Return [x, y] of the center of cell containing provided text 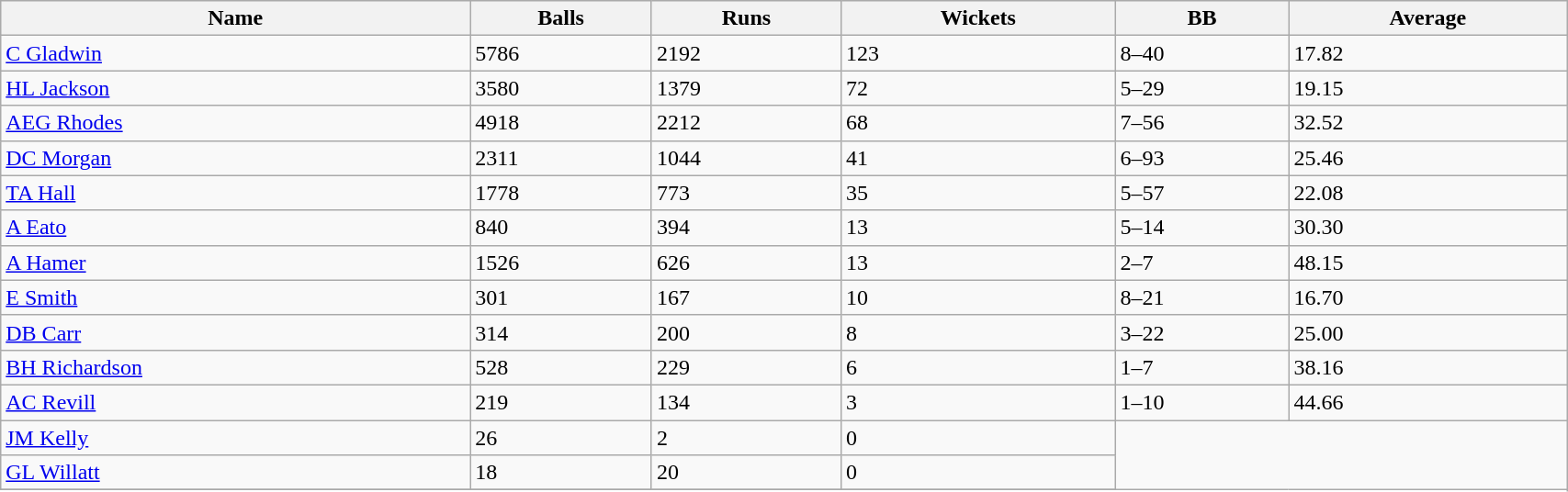
Balls [561, 18]
Runs [746, 18]
626 [746, 263]
A Eato [235, 228]
219 [561, 402]
26 [561, 438]
BB [1201, 18]
Average [1427, 18]
17.82 [1427, 53]
72 [978, 88]
2311 [561, 158]
44.66 [1427, 402]
301 [561, 297]
134 [746, 402]
1379 [746, 88]
22.08 [1427, 193]
GL Willatt [235, 473]
8–40 [1201, 53]
E Smith [235, 297]
AC Revill [235, 402]
840 [561, 228]
1–10 [1201, 402]
DC Morgan [235, 158]
6 [978, 367]
Name [235, 18]
35 [978, 193]
25.46 [1427, 158]
6–93 [1201, 158]
8–21 [1201, 297]
394 [746, 228]
25.00 [1427, 332]
1526 [561, 263]
10 [978, 297]
314 [561, 332]
1044 [746, 158]
200 [746, 332]
TA Hall [235, 193]
68 [978, 123]
8 [978, 332]
JM Kelly [235, 438]
2192 [746, 53]
3–22 [1201, 332]
229 [746, 367]
2 [746, 438]
30.30 [1427, 228]
123 [978, 53]
41 [978, 158]
38.16 [1427, 367]
5–14 [1201, 228]
DB Carr [235, 332]
528 [561, 367]
7–56 [1201, 123]
BH Richardson [235, 367]
18 [561, 473]
1778 [561, 193]
Wickets [978, 18]
1–7 [1201, 367]
3 [978, 402]
2–7 [1201, 263]
20 [746, 473]
48.15 [1427, 263]
AEG Rhodes [235, 123]
773 [746, 193]
5–57 [1201, 193]
167 [746, 297]
5–29 [1201, 88]
2212 [746, 123]
A Hamer [235, 263]
5786 [561, 53]
16.70 [1427, 297]
3580 [561, 88]
19.15 [1427, 88]
4918 [561, 123]
32.52 [1427, 123]
HL Jackson [235, 88]
C Gladwin [235, 53]
